Locate the cell with the specified text and output its [X, Y] center coordinate. 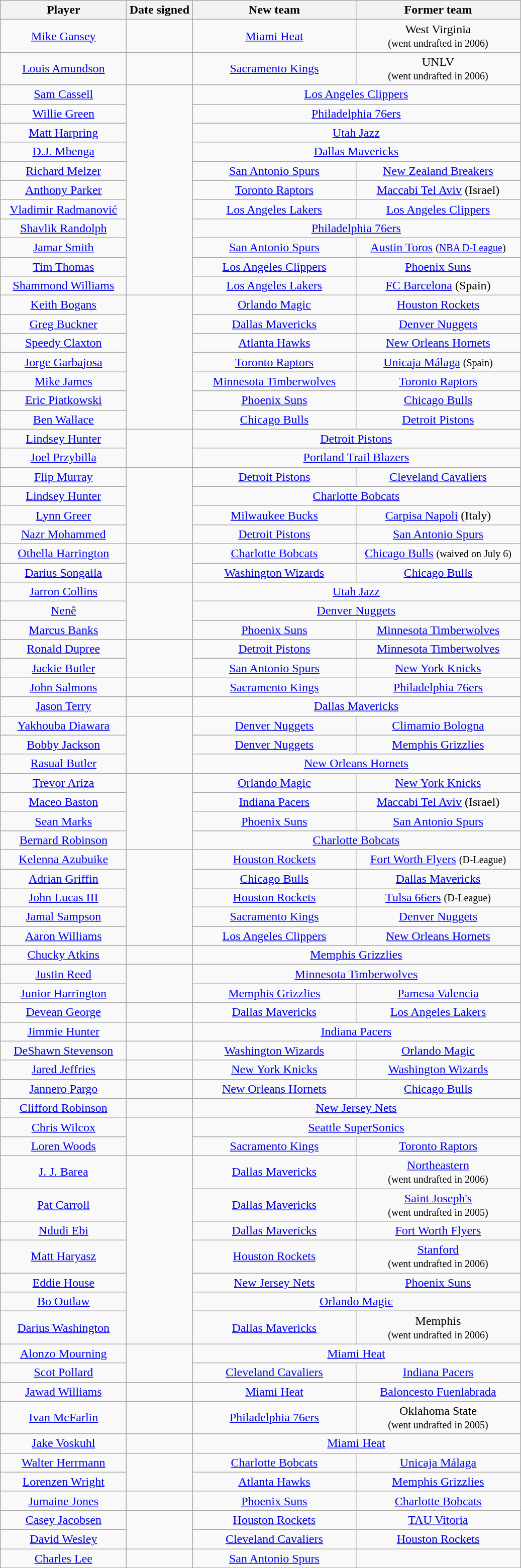
Casey Jacobsen [63, 1520]
Unicaja Málaga (Spain) [438, 362]
Ivan McFarlin [63, 1418]
Richard Melzer [63, 171]
Alonzo Mourning [63, 1353]
Jarron Collins [63, 592]
Memphis(went undrafted in 2006) [438, 1327]
Joel Przybilla [63, 458]
Sam Cassell [63, 94]
Devean George [63, 1012]
Saint Joseph's(went undrafted in 2005) [438, 1205]
Rasual Butler [63, 764]
Lynn Greer [63, 515]
Ronald Dupree [63, 649]
Pamesa Valencia [438, 993]
Nazr Mohammed [63, 534]
Walter Herrmann [63, 1462]
John Lucas III [63, 898]
Anthony Parker [63, 190]
Chucky Atkins [63, 955]
Flip Murray [63, 477]
Eddie House [63, 1283]
FC Barcelona (Spain) [438, 286]
Date signed [160, 10]
Jorge Garbajosa [63, 362]
Junior Harrington [63, 993]
Lorenzen Wright [63, 1482]
Jawad Williams [63, 1392]
Mike James [63, 381]
John Salmons [63, 687]
Mike Gansey [63, 36]
Bobby Jackson [63, 745]
Portland Trail Blazers [356, 458]
Ben Wallace [63, 420]
Jason Terry [63, 706]
Chris Wilcox [63, 1127]
Sean Marks [63, 821]
Adrian Griffin [63, 879]
Matt Haryasz [63, 1257]
Loren Woods [63, 1146]
Jimmie Hunter [63, 1031]
Jared Jeffries [63, 1070]
West Virginia(went undrafted in 2006) [438, 36]
Scot Pollard [63, 1373]
Baloncesto Fuenlabrada [438, 1392]
Charles Lee [63, 1558]
Trevor Ariza [63, 783]
Pat Carroll [63, 1205]
Darius Washington [63, 1327]
New team [274, 10]
Ndudi Ebi [63, 1231]
Oklahoma State(went undrafted in 2005) [438, 1418]
Former team [438, 10]
Greg Buckner [63, 324]
Tulsa 66ers (D-League) [438, 898]
New Zealand Breakers [438, 171]
Shammond Williams [63, 286]
TAU Vitoria [438, 1520]
Carpisa Napoli (Italy) [438, 515]
Othella Harrington [63, 553]
Bernard Robinson [63, 840]
Jamal Sampson [63, 917]
Nenê [63, 611]
Clifford Robinson [63, 1108]
David Wesley [63, 1539]
Jumaine Jones [63, 1501]
Kelenna Azubuike [63, 859]
Jake Voskuhl [63, 1443]
Maceo Baston [63, 802]
J. J. Barea [63, 1172]
Milwaukee Bucks [274, 515]
Willie Green [63, 114]
Jannero Pargo [63, 1089]
Northeastern(went undrafted in 2006) [438, 1172]
DeShawn Stevenson [63, 1051]
D.J. Mbenga [63, 152]
Shavlik Randolph [63, 228]
Keith Bogans [63, 305]
Eric Piatkowski [63, 400]
Chicago Bulls (waived on July 6) [438, 553]
Darius Songaila [63, 572]
Tim Thomas [63, 267]
Climamio Bologna [438, 725]
Marcus Banks [63, 630]
Seattle SuperSonics [356, 1127]
Austin Toros (NBA D-League) [438, 247]
Justin Reed [63, 974]
Jamar Smith [63, 247]
Speedy Claxton [63, 343]
Vladimir Radmanović [63, 209]
Fort Worth Flyers (D-League) [438, 859]
Jackie Butler [63, 668]
Unicaja Málaga [438, 1462]
UNLV(went undrafted in 2006) [438, 68]
Fort Worth Flyers [438, 1231]
Yakhouba Diawara [63, 725]
Stanford(went undrafted in 2006) [438, 1257]
Bo Outlaw [63, 1302]
Player [63, 10]
Matt Harpring [63, 133]
Aaron Williams [63, 936]
Louis Amundson [63, 68]
